Extract the (X, Y) coordinate from the center of the cell holding the provided text.  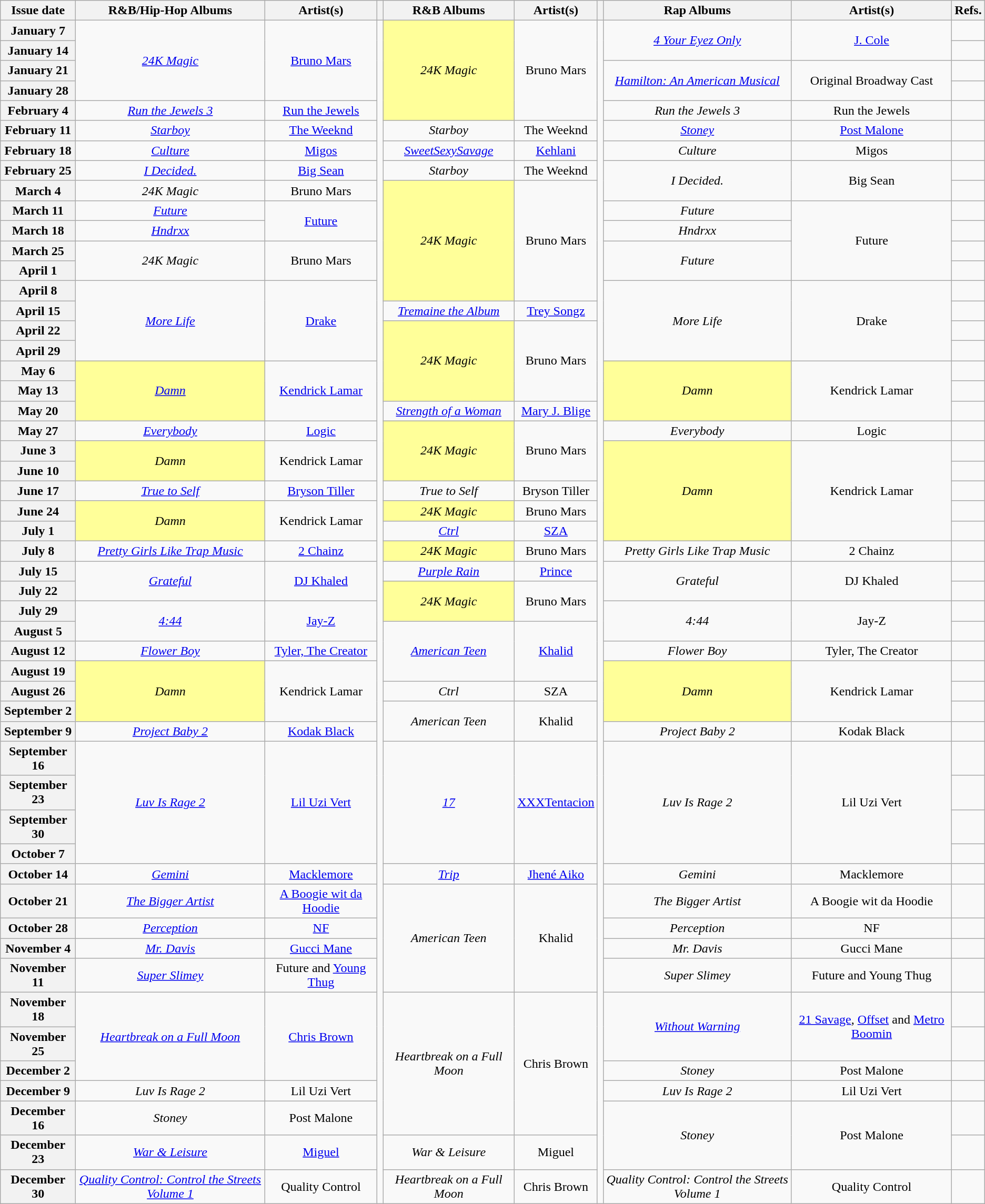
April 1 (38, 271)
September 16 (38, 758)
17 (449, 803)
December 9 (38, 1091)
Trey Songz (556, 311)
December 23 (38, 1152)
May 6 (38, 371)
February 25 (38, 170)
September 2 (38, 711)
Original Broadway Cast (871, 80)
October 21 (38, 901)
August 19 (38, 671)
Rap Albums (697, 11)
R&B/Hip-Hop Albums (170, 11)
April 29 (38, 351)
June 10 (38, 471)
January 14 (38, 50)
October 14 (38, 874)
Mary J. Blige (556, 411)
August 26 (38, 691)
Hamilton: An American Musical (697, 80)
May 13 (38, 391)
January 28 (38, 90)
November 25 (38, 1044)
July 8 (38, 551)
April 22 (38, 331)
April 8 (38, 291)
February 11 (38, 130)
Strength of a Woman (449, 411)
September 9 (38, 731)
21 Savage, Offset and Metro Boomin (871, 1027)
January 21 (38, 70)
SweetSexySavage (449, 150)
March 25 (38, 251)
February 18 (38, 150)
Jhené Aiko (556, 874)
Purple Rain (449, 571)
March 11 (38, 210)
July 29 (38, 611)
May 27 (38, 431)
October 7 (38, 854)
June 24 (38, 511)
March 18 (38, 230)
4 Your Eyez Only (697, 41)
April 15 (38, 311)
May 20 (38, 411)
Issue date (38, 11)
R&B Albums (449, 11)
November 18 (38, 1010)
December 30 (38, 1187)
Trip (449, 874)
January 7 (38, 31)
July 15 (38, 571)
Refs. (968, 11)
Prince (556, 571)
J. Cole (871, 41)
March 4 (38, 190)
November 11 (38, 975)
XXXTentacion (556, 803)
June 3 (38, 451)
June 17 (38, 491)
August 5 (38, 631)
September 30 (38, 827)
September 23 (38, 792)
Without Warning (697, 1027)
October 28 (38, 928)
Kehlani (556, 150)
July 22 (38, 591)
August 12 (38, 651)
November 4 (38, 948)
July 1 (38, 531)
December 16 (38, 1118)
February 4 (38, 110)
Tremaine the Album (449, 311)
December 2 (38, 1071)
